For the text-containing cell, return its midpoint in (x, y) coordinate format. 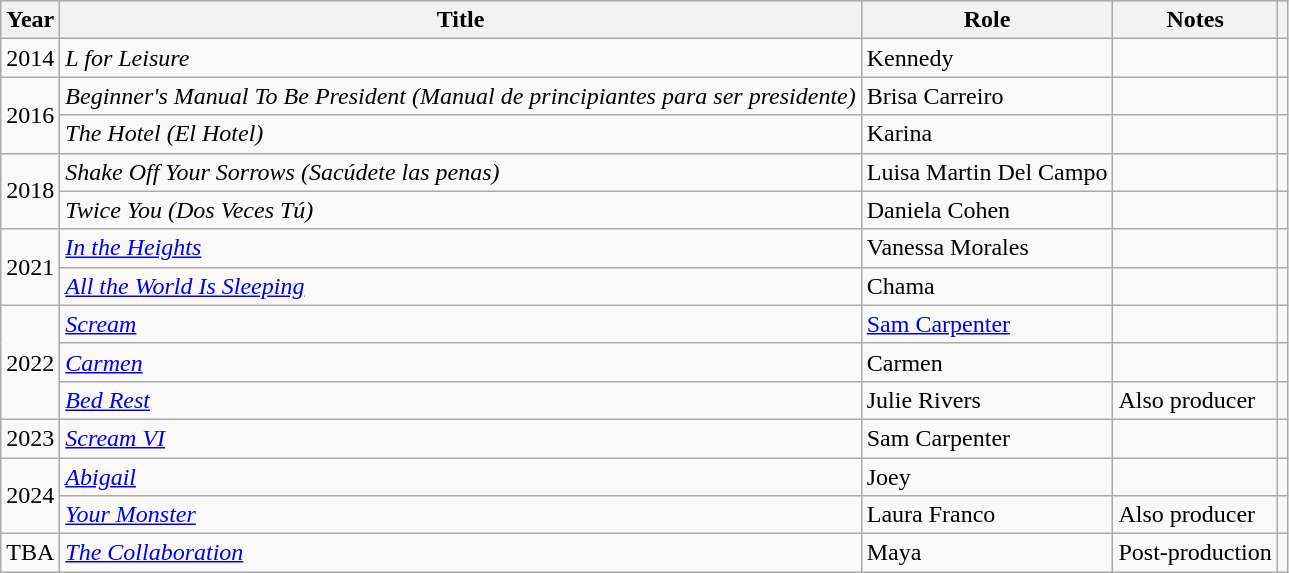
Abigail (460, 477)
2023 (30, 438)
Brisa Carreiro (987, 96)
Laura Franco (987, 515)
2022 (30, 362)
Twice You (Dos Veces Tú) (460, 210)
2018 (30, 191)
Chama (987, 286)
Beginner's Manual To Be President (Manual de principiantes para ser presidente) (460, 96)
Role (987, 20)
Maya (987, 553)
In the Heights (460, 248)
Post-production (1195, 553)
Scream (460, 324)
TBA (30, 553)
The Collaboration (460, 553)
2016 (30, 115)
Scream VI (460, 438)
Kennedy (987, 58)
Notes (1195, 20)
Shake Off Your Sorrows (Sacúdete las penas) (460, 172)
2024 (30, 496)
Title (460, 20)
L for Leisure (460, 58)
All the World Is Sleeping (460, 286)
Julie Rivers (987, 400)
Bed Rest (460, 400)
2021 (30, 267)
2014 (30, 58)
Vanessa Morales (987, 248)
The Hotel (El Hotel) (460, 134)
Year (30, 20)
Joey (987, 477)
Luisa Martin Del Campo (987, 172)
Karina (987, 134)
Daniela Cohen (987, 210)
Your Monster (460, 515)
